Return (x, y) of the center of cell containing provided text 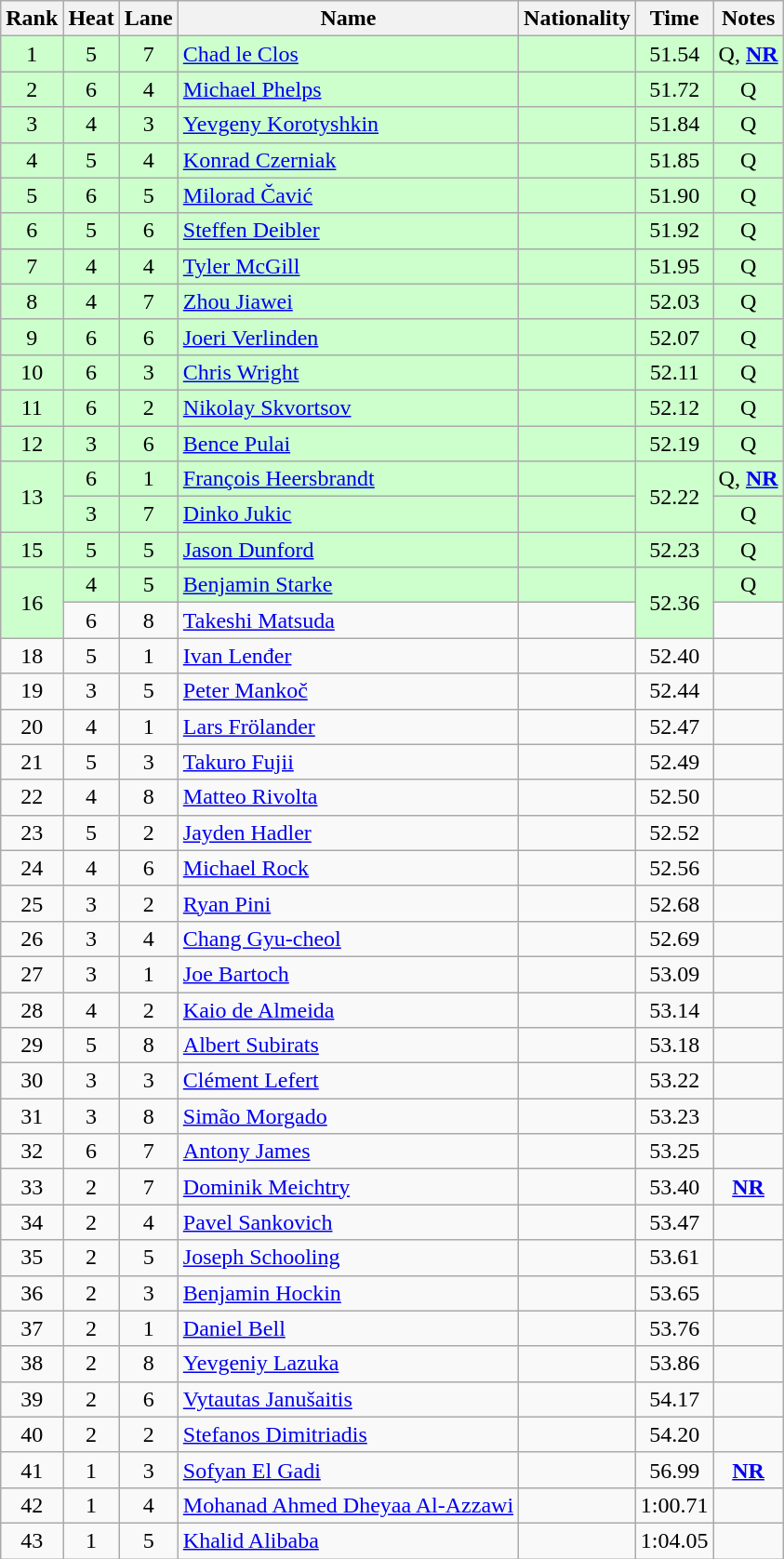
Dominik Meichtry (348, 1187)
52.68 (674, 903)
Chad le Clos (348, 54)
53.76 (674, 1328)
Chris Wright (348, 372)
52.12 (674, 407)
52.40 (674, 656)
31 (32, 1116)
52.19 (674, 444)
40 (32, 1434)
51.84 (674, 125)
Antony James (348, 1152)
51.92 (674, 231)
12 (32, 444)
Simão Morgado (348, 1116)
53.22 (674, 1081)
53.25 (674, 1152)
Mohanad Ahmed Dheyaa Al-Azzawi (348, 1505)
Michael Rock (348, 868)
52.22 (674, 497)
37 (32, 1328)
54.17 (674, 1399)
53.47 (674, 1222)
53.65 (674, 1293)
39 (32, 1399)
Lars Frölander (348, 726)
52.47 (674, 726)
52.44 (674, 691)
26 (32, 939)
51.72 (674, 89)
Heat (91, 19)
Jayden Hadler (348, 833)
Ryan Pini (348, 903)
24 (32, 868)
Bence Pulai (348, 444)
38 (32, 1364)
Joseph Schooling (348, 1258)
Khalid Alibaba (348, 1540)
11 (32, 407)
Time (674, 19)
Steffen Deibler (348, 231)
Takuro Fujii (348, 762)
1:00.71 (674, 1505)
Pavel Sankovich (348, 1222)
Chang Gyu-cheol (348, 939)
53.40 (674, 1187)
30 (32, 1081)
François Heersbrandt (348, 479)
Vytautas Janušaitis (348, 1399)
1:04.05 (674, 1540)
Kaio de Almeida (348, 1009)
28 (32, 1009)
52.03 (674, 301)
52.50 (674, 797)
51.90 (674, 195)
52.36 (674, 603)
20 (32, 726)
16 (32, 603)
Yevgeniy Lazuka (348, 1364)
Dinko Jukic (348, 514)
Name (348, 19)
19 (32, 691)
Joe Bartoch (348, 974)
10 (32, 372)
Yevgeny Korotyshkin (348, 125)
Lane (149, 19)
42 (32, 1505)
Peter Mankoč (348, 691)
13 (32, 497)
53.61 (674, 1258)
52.07 (674, 337)
52.56 (674, 868)
Daniel Bell (348, 1328)
52.11 (674, 372)
23 (32, 833)
Benjamin Hockin (348, 1293)
27 (32, 974)
15 (32, 550)
Michael Phelps (348, 89)
36 (32, 1293)
51.54 (674, 54)
53.18 (674, 1046)
25 (32, 903)
Ivan Lenđer (348, 656)
Rank (32, 19)
35 (32, 1258)
Benjamin Starke (348, 585)
Albert Subirats (348, 1046)
Stefanos Dimitriadis (348, 1434)
41 (32, 1470)
Tyler McGill (348, 266)
Konrad Czerniak (348, 160)
53.23 (674, 1116)
Matteo Rivolta (348, 797)
18 (32, 656)
52.69 (674, 939)
54.20 (674, 1434)
Nationality (578, 19)
52.23 (674, 550)
29 (32, 1046)
22 (32, 797)
Clément Lefert (348, 1081)
53.86 (674, 1364)
Sofyan El Gadi (348, 1470)
34 (32, 1222)
Notes (748, 19)
53.14 (674, 1009)
43 (32, 1540)
21 (32, 762)
33 (32, 1187)
Milorad Čavić (348, 195)
9 (32, 337)
52.52 (674, 833)
51.85 (674, 160)
Joeri Verlinden (348, 337)
32 (32, 1152)
Zhou Jiawei (348, 301)
Takeshi Matsuda (348, 620)
51.95 (674, 266)
53.09 (674, 974)
Jason Dunford (348, 550)
52.49 (674, 762)
56.99 (674, 1470)
Nikolay Skvortsov (348, 407)
